Capture the cell that displays the provided text and extract its (X, Y) central coordinate. 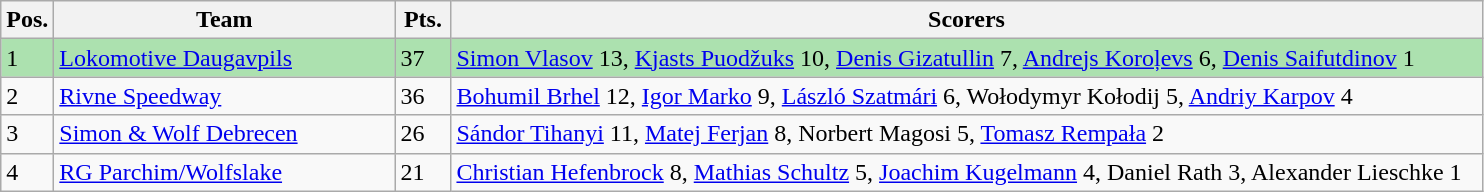
37 (423, 58)
3 (28, 134)
Team (224, 20)
Rivne Speedway (224, 96)
26 (423, 134)
Bohumil Brhel 12, Igor Marko 9, László Szatmári 6, Wołodymyr Kołodij 5, Andriy Karpov 4 (966, 96)
4 (28, 172)
Pts. (423, 20)
Scorers (966, 20)
Christian Hefenbrock 8, Mathias Schultz 5, Joachim Kugelmann 4, Daniel Rath 3, Alexander Lieschke 1 (966, 172)
1 (28, 58)
Lokomotive Daugavpils (224, 58)
Sándor Tihanyi 11, Matej Ferjan 8, Norbert Magosi 5, Tomasz Rempała 2 (966, 134)
Simon Vlasov 13, Kjasts Puodžuks 10, Denis Gizatullin 7, Andrejs Koroļevs 6, Denis Saifutdinov 1 (966, 58)
RG Parchim/Wolfslake (224, 172)
Pos. (28, 20)
Simon & Wolf Debrecen (224, 134)
21 (423, 172)
36 (423, 96)
2 (28, 96)
